Determine the (X, Y) coordinate at the center of the cell enclosing the given text.  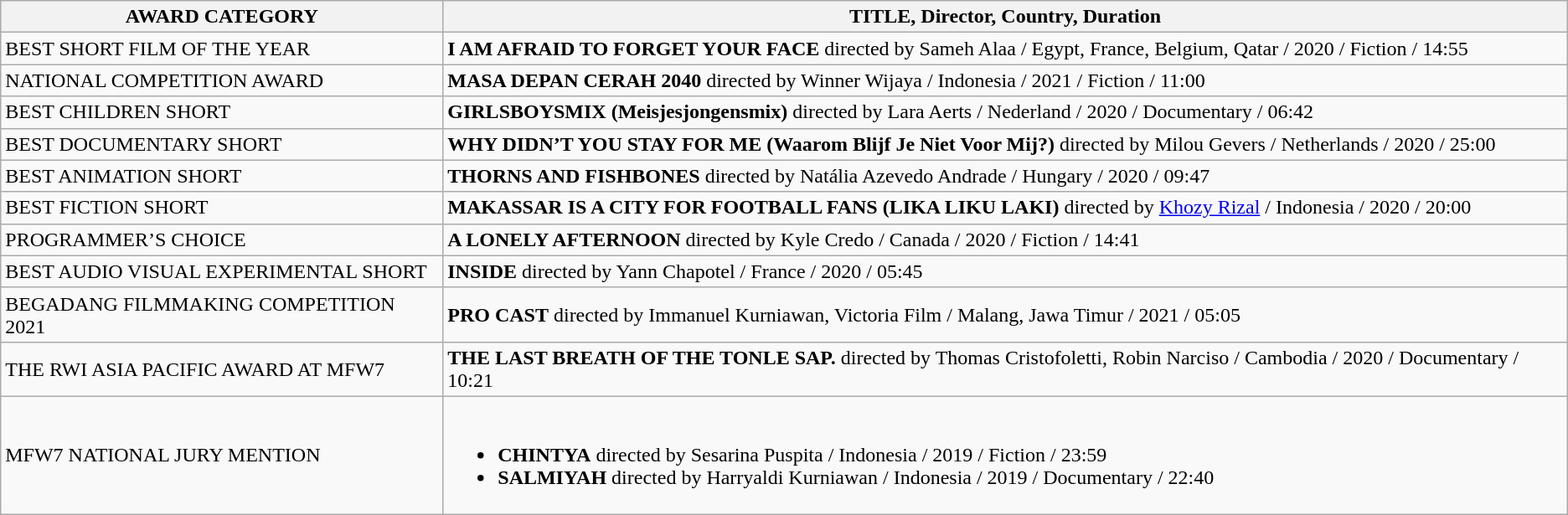
MASA DEPAN CERAH 2040 directed by Winner Wijaya / Indonesia / 2021 / Fiction / 11:00 (1005, 80)
THE LAST BREATH OF THE TONLE SAP. directed by Thomas Cristofoletti, Robin Narciso / Cambodia / 2020 / Documentary / 10:21 (1005, 368)
BEST FICTION SHORT (222, 208)
THE RWI ASIA PACIFIC AWARD AT MFW7 (222, 368)
BEST DOCUMENTARY SHORT (222, 144)
BEST AUDIO VISUAL EXPERIMENTAL SHORT (222, 271)
MFW7 NATIONAL JURY MENTION (222, 455)
PROGRAMMER’S CHOICE (222, 239)
A LONELY AFTERNOON directed by Kyle Credo / Canada / 2020 / Fiction / 14:41 (1005, 239)
MAKASSAR IS A CITY FOR FOOTBALL FANS (LIKA LIKU LAKI) directed by Khozy Rizal / Indonesia / 2020 / 20:00 (1005, 208)
BEGADANG FILMMAKING COMPETITION 2021 (222, 315)
THORNS AND FISHBONES directed by Natália Azevedo Andrade / Hungary / 2020 / 09:47 (1005, 176)
I AM AFRAID TO FORGET YOUR FACE directed by Sameh Alaa / Egypt, France, Belgium, Qatar / 2020 / Fiction / 14:55 (1005, 49)
AWARD CATEGORY (222, 17)
NATIONAL COMPETITION AWARD (222, 80)
TITLE, Director, Country, Duration (1005, 17)
BEST ANIMATION SHORT (222, 176)
PRO CAST directed by Immanuel Kurniawan, Victoria Film / Malang, Jawa Timur / 2021 / 05:05 (1005, 315)
INSIDE directed by Yann Chapotel / France / 2020 / 05:45 (1005, 271)
WHY DIDN’T YOU STAY FOR ME (Waarom Blijf Je Niet Voor Mij?) directed by Milou Gevers / Netherlands / 2020 / 25:00 (1005, 144)
BEST CHILDREN SHORT (222, 112)
BEST SHORT FILM OF THE YEAR (222, 49)
GIRLSBOYSMIX (Meisjesjongensmix) directed by Lara Aerts / Nederland / 2020 / Documentary / 06:42 (1005, 112)
